Capture the cell that displays the provided text and extract its [X, Y] central coordinate. 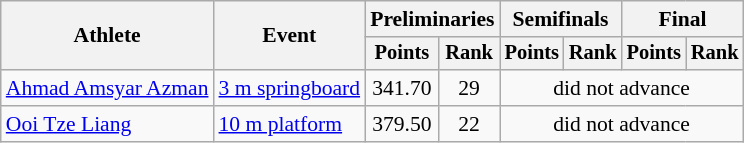
22 [470, 124]
Event [290, 36]
379.50 [402, 124]
Ahmad Amsyar Azman [108, 88]
Final [683, 19]
29 [470, 88]
Preliminaries [432, 19]
Ooi Tze Liang [108, 124]
3 m springboard [290, 88]
Athlete [108, 36]
10 m platform [290, 124]
341.70 [402, 88]
Semifinals [561, 19]
